Return the (X, Y) coordinate for the center point of the cell that contains the specified text.  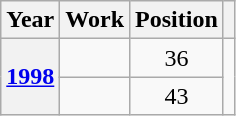
36 (177, 58)
43 (177, 96)
Year (30, 20)
Work (95, 20)
Position (177, 20)
1998 (30, 77)
